Identify which cell holds the provided text, then report its (x, y) central coordinate. 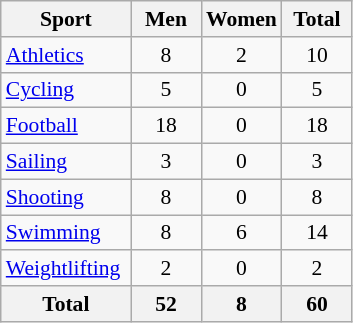
Sport (66, 19)
Cycling (66, 90)
14 (317, 233)
Swimming (66, 233)
Athletics (66, 55)
Weightlifting (66, 269)
6 (242, 233)
Sailing (66, 162)
Shooting (66, 197)
Men (166, 19)
10 (317, 55)
60 (317, 304)
Football (66, 126)
52 (166, 304)
Women (242, 19)
